Return [x, y] of the center of cell containing provided text 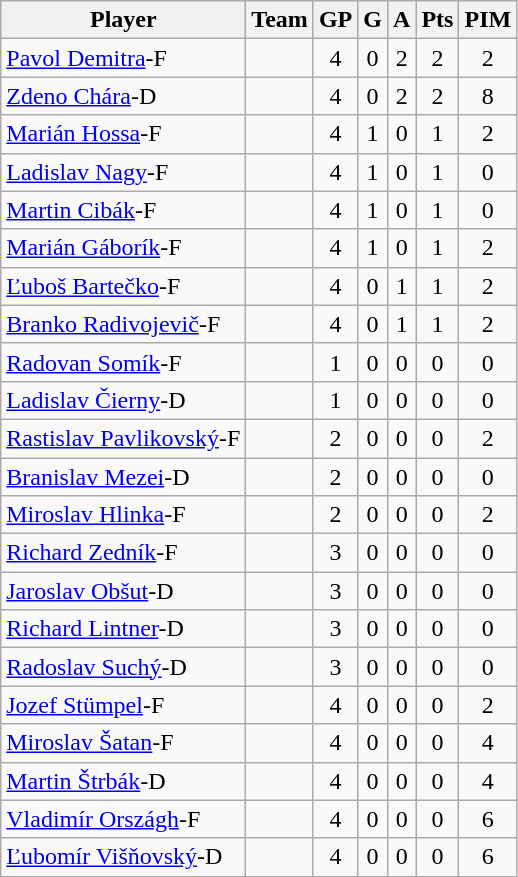
A [401, 20]
GP [335, 20]
Miroslav Šatan-F [124, 743]
Branislav Mezei-D [124, 477]
Zdeno Chára-D [124, 96]
G [373, 20]
PIM [488, 20]
Pavol Demitra-F [124, 58]
Marián Hossa-F [124, 134]
Jozef Stümpel-F [124, 705]
Miroslav Hlinka-F [124, 515]
Branko Radivojevič-F [124, 324]
Richard Lintner-D [124, 629]
Ľuboš Bartečko-F [124, 286]
Martin Cibák-F [124, 210]
Rastislav Pavlikovský-F [124, 438]
Ladislav Čierny-D [124, 400]
Pts [438, 20]
Ľubomír Višňovský-D [124, 857]
Radovan Somík-F [124, 362]
Radoslav Suchý-D [124, 667]
8 [488, 96]
Team [280, 20]
Jaroslav Obšut-D [124, 591]
Richard Zedník-F [124, 553]
Vladimír Országh-F [124, 819]
Marián Gáborík-F [124, 248]
Ladislav Nagy-F [124, 172]
Martin Štrbák-D [124, 781]
Player [124, 20]
